Scan for the cell matching the given text and deliver its (x, y) coordinate at center. 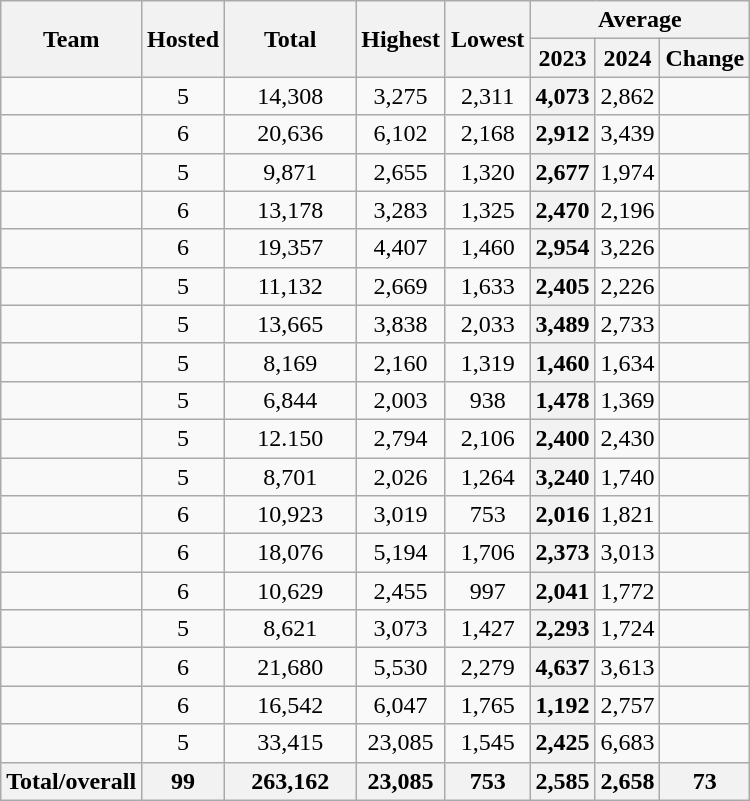
2,016 (562, 515)
19,357 (290, 248)
3,283 (401, 210)
1,192 (562, 705)
4,637 (562, 667)
1,634 (628, 362)
2,757 (628, 705)
3,439 (628, 134)
2,862 (628, 96)
2024 (628, 58)
Highest (401, 39)
1,319 (487, 362)
2023 (562, 58)
2,033 (487, 324)
2,794 (401, 438)
2,160 (401, 362)
997 (487, 591)
14,308 (290, 96)
2,168 (487, 134)
10,629 (290, 591)
73 (705, 781)
4,073 (562, 96)
2,106 (487, 438)
1,545 (487, 743)
Team (72, 39)
2,655 (401, 172)
2,026 (401, 477)
6,844 (290, 400)
1,633 (487, 286)
3,240 (562, 477)
11,132 (290, 286)
3,275 (401, 96)
1,974 (628, 172)
2,658 (628, 781)
1,427 (487, 629)
33,415 (290, 743)
5,530 (401, 667)
2,003 (401, 400)
1,740 (628, 477)
2,405 (562, 286)
13,665 (290, 324)
1,772 (628, 591)
21,680 (290, 667)
8,169 (290, 362)
1,724 (628, 629)
Change (705, 58)
2,425 (562, 743)
10,923 (290, 515)
2,293 (562, 629)
8,701 (290, 477)
99 (184, 781)
8,621 (290, 629)
Lowest (487, 39)
Total (290, 39)
18,076 (290, 553)
1,369 (628, 400)
1,821 (628, 515)
2,400 (562, 438)
4,407 (401, 248)
Total/overall (72, 781)
1,264 (487, 477)
3,073 (401, 629)
2,196 (628, 210)
2,677 (562, 172)
2,311 (487, 96)
Hosted (184, 39)
1,320 (487, 172)
5,194 (401, 553)
2,279 (487, 667)
1,765 (487, 705)
2,041 (562, 591)
3,019 (401, 515)
3,489 (562, 324)
3,013 (628, 553)
2,954 (562, 248)
13,178 (290, 210)
2,226 (628, 286)
3,838 (401, 324)
2,470 (562, 210)
6,047 (401, 705)
2,585 (562, 781)
16,542 (290, 705)
1,325 (487, 210)
1,706 (487, 553)
20,636 (290, 134)
9,871 (290, 172)
2,430 (628, 438)
263,162 (290, 781)
6,102 (401, 134)
Average (640, 20)
3,613 (628, 667)
2,912 (562, 134)
2,455 (401, 591)
2,669 (401, 286)
6,683 (628, 743)
3,226 (628, 248)
2,733 (628, 324)
2,373 (562, 553)
1,478 (562, 400)
938 (487, 400)
12.150 (290, 438)
